Scan for the cell matching the given text and deliver its (x, y) coordinate at center. 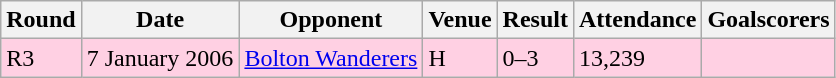
Bolton Wanderers (331, 58)
Opponent (331, 20)
Round (41, 20)
Date (160, 20)
Venue (460, 20)
Result (535, 20)
0–3 (535, 58)
13,239 (637, 58)
Goalscorers (768, 20)
Attendance (637, 20)
7 January 2006 (160, 58)
H (460, 58)
R3 (41, 58)
